Locate the cell with the specified text and output its [x, y] center coordinate. 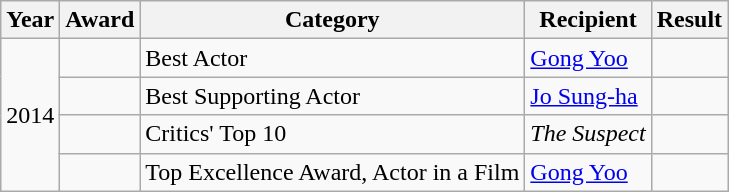
Best Supporting Actor [332, 96]
Best Actor [332, 58]
Category [332, 20]
Award [100, 20]
The Suspect [588, 134]
Result [689, 20]
Top Excellence Award, Actor in a Film [332, 172]
Critics' Top 10 [332, 134]
2014 [30, 115]
Recipient [588, 20]
Year [30, 20]
Jo Sung-ha [588, 96]
